Pinpoint the cell where the given text exists, returning its (x, y) midpoint coordinate. 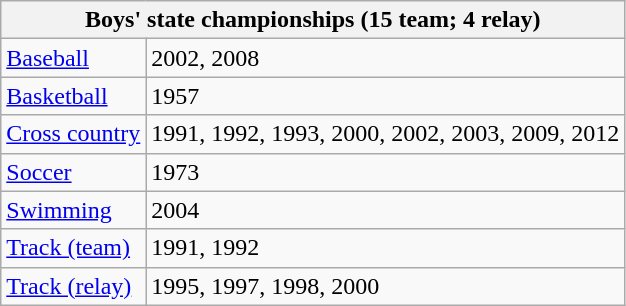
Track (relay) (74, 286)
1991, 1992 (386, 248)
2004 (386, 210)
Soccer (74, 172)
Boys' state championships (15 team; 4 relay) (313, 20)
1991, 1992, 1993, 2000, 2002, 2003, 2009, 2012 (386, 134)
Swimming (74, 210)
1995, 1997, 1998, 2000 (386, 286)
Track (team) (74, 248)
1957 (386, 96)
Cross country (74, 134)
2002, 2008 (386, 58)
1973 (386, 172)
Basketball (74, 96)
Baseball (74, 58)
